Identify which cell holds the provided text, then report its (X, Y) central coordinate. 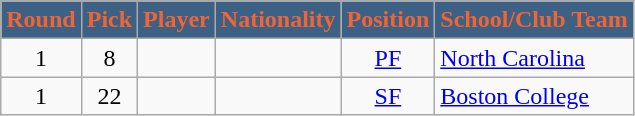
22 (109, 96)
Boston College (534, 96)
Pick (109, 20)
Round (41, 20)
PF (388, 58)
School/Club Team (534, 20)
8 (109, 58)
SF (388, 96)
North Carolina (534, 58)
Nationality (278, 20)
Position (388, 20)
Player (177, 20)
